Pinpoint the cell where the given text exists, returning its [x, y] midpoint coordinate. 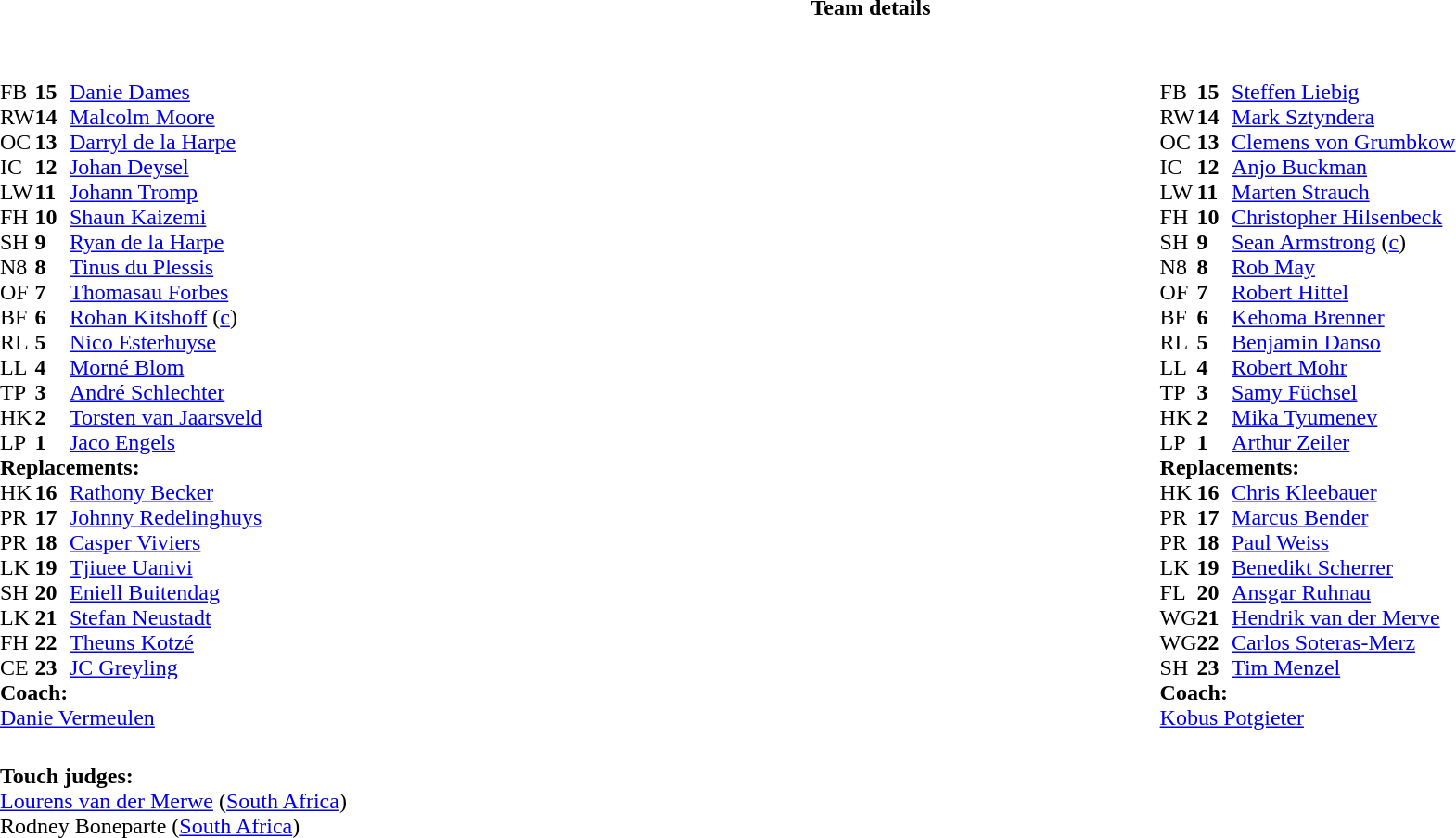
Johann Tromp [166, 193]
Danie Vermeulen [132, 717]
Johan Deysel [166, 167]
Robert Hittel [1343, 293]
Theuns Kotzé [166, 643]
Casper Viviers [166, 543]
Jaco Engels [166, 443]
Stefan Neustadt [166, 617]
FL [1179, 593]
Benjamin Danso [1343, 343]
Torsten van Jaarsveld [166, 417]
CE [18, 667]
Anjo Buckman [1343, 167]
Hendrik van der Merve [1343, 617]
Benedikt Scherrer [1343, 567]
Morné Blom [166, 367]
Shaun Kaizemi [166, 217]
Christopher Hilsenbeck [1343, 217]
Rathony Becker [166, 493]
Kobus Potgieter [1308, 717]
Johnny Redelinghuys [166, 517]
Thomasau Forbes [166, 293]
Tinus du Plessis [166, 267]
Ansgar Ruhnau [1343, 593]
Tim Menzel [1343, 667]
Samy Füchsel [1343, 393]
Steffen Liebig [1343, 93]
Malcolm Moore [166, 117]
André Schlechter [166, 393]
Tjiuee Uanivi [166, 567]
Clemens von Grumbkow [1343, 143]
Mika Tyumenev [1343, 417]
Danie Dames [166, 93]
Paul Weiss [1343, 543]
Arthur Zeiler [1343, 443]
JC Greyling [166, 667]
Darryl de la Harpe [166, 143]
Kehoma Brenner [1343, 317]
Rob May [1343, 267]
Ryan de la Harpe [166, 243]
Carlos Soteras-Merz [1343, 643]
Nico Esterhuyse [166, 343]
Mark Sztyndera [1343, 117]
Sean Armstrong (c) [1343, 243]
Marcus Bender [1343, 517]
Eniell Buitendag [166, 593]
Chris Kleebauer [1343, 493]
Rohan Kitshoff (c) [166, 317]
Marten Strauch [1343, 193]
Robert Mohr [1343, 367]
